Detect which cell encompasses the target text, then output its [X, Y] center coordinate. 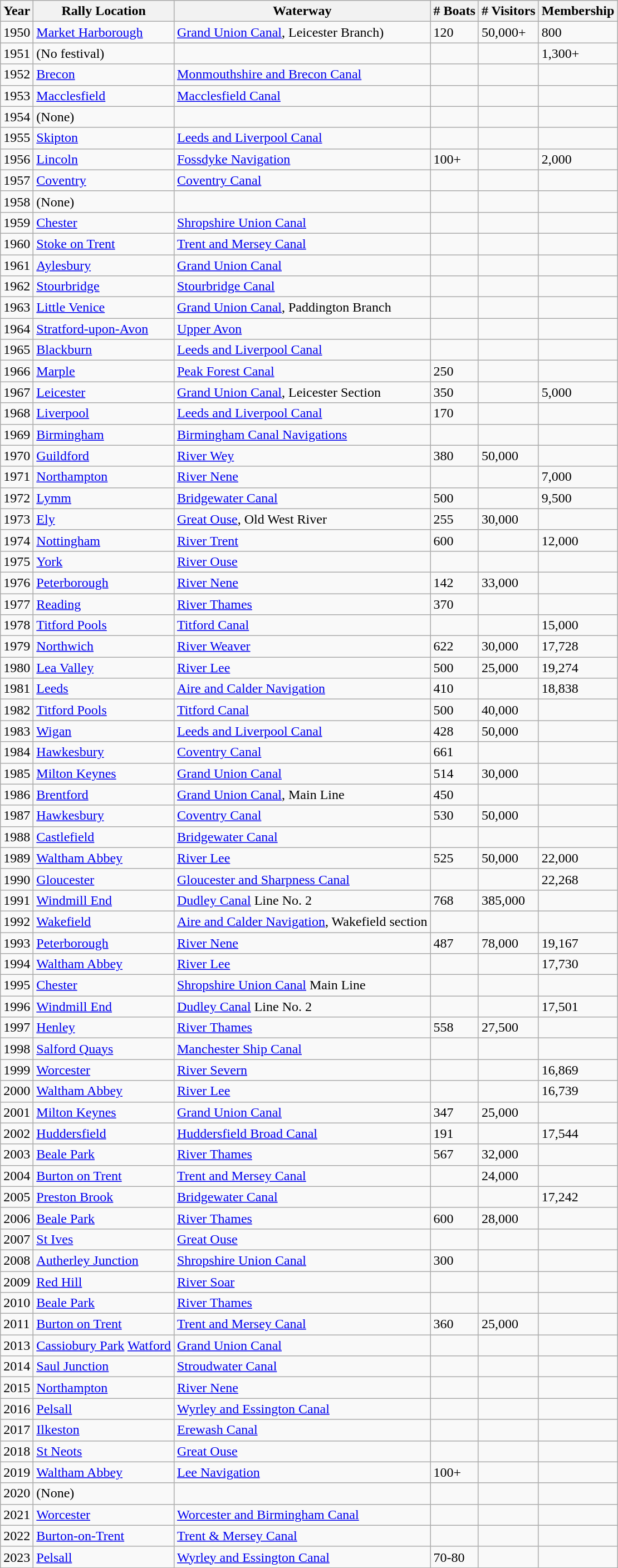
Monmouthshire and Brecon Canal [302, 75]
Castlefield [104, 837]
27,500 [508, 1028]
# Boats [454, 11]
15,000 [578, 625]
Manchester Ship Canal [302, 1049]
2020 [17, 1493]
Gloucester [104, 879]
1977 [17, 604]
78,000 [508, 943]
Stoke on Trent [104, 244]
1979 [17, 647]
380 [454, 456]
16,739 [578, 1091]
17,544 [578, 1133]
2008 [17, 1260]
567 [454, 1155]
18,838 [578, 689]
St Ives [104, 1239]
1990 [17, 879]
1986 [17, 795]
28,000 [508, 1218]
7,000 [578, 477]
Grand Union Canal, Leicester Branch) [302, 32]
1983 [17, 731]
2002 [17, 1133]
1963 [17, 308]
1985 [17, 773]
1973 [17, 519]
17,728 [578, 647]
1975 [17, 561]
Lee Navigation [302, 1472]
Northwich [104, 647]
1956 [17, 159]
1957 [17, 180]
Liverpool [104, 413]
Burton-on-Trent [104, 1536]
24,000 [508, 1176]
12,000 [578, 540]
1950 [17, 32]
191 [454, 1133]
Red Hill [104, 1281]
River Soar [302, 1281]
2014 [17, 1367]
Leeds [104, 689]
2007 [17, 1239]
622 [454, 647]
1980 [17, 668]
142 [454, 583]
Guildford [104, 456]
Worcester and Birmingham Canal [302, 1515]
Upper Avon [302, 329]
River Wey [302, 456]
Cassiobury Park Watford [104, 1345]
Stroudwater Canal [302, 1367]
2022 [17, 1536]
1978 [17, 625]
Aire and Calder Navigation, Wakefield section [302, 921]
Grand Union Canal, Paddington Branch [302, 308]
661 [454, 752]
514 [454, 773]
1961 [17, 265]
1951 [17, 53]
1967 [17, 392]
2016 [17, 1409]
Henley [104, 1028]
1976 [17, 583]
1964 [17, 329]
19,167 [578, 943]
300 [454, 1260]
Autherley Junction [104, 1260]
Wigan [104, 731]
2004 [17, 1176]
2015 [17, 1388]
Blackburn [104, 350]
Membership [578, 11]
Skipton [104, 138]
1966 [17, 371]
22,268 [578, 879]
(No festival) [104, 53]
2023 [17, 1557]
5,000 [578, 392]
Leicester [104, 392]
1962 [17, 287]
1989 [17, 858]
255 [454, 519]
1959 [17, 223]
1965 [17, 350]
17,242 [578, 1197]
Saul Junction [104, 1367]
385,000 [508, 900]
17,730 [578, 964]
# Visitors [508, 11]
Macclesfield Canal [302, 96]
Gloucester and Sharpness Canal [302, 879]
70-80 [454, 1557]
Lea Valley [104, 668]
1,300+ [578, 53]
Rally Location [104, 11]
16,869 [578, 1070]
19,274 [578, 668]
River Severn [302, 1070]
1984 [17, 752]
2001 [17, 1112]
1997 [17, 1028]
River Trent [302, 540]
350 [454, 392]
2018 [17, 1451]
Fossdyke Navigation [302, 159]
Shropshire Union Canal Main Line [302, 985]
Grand Union Canal, Main Line [302, 795]
1995 [17, 985]
2017 [17, 1430]
Aylesbury [104, 265]
32,000 [508, 1155]
1991 [17, 900]
2010 [17, 1303]
487 [454, 943]
50,000+ [508, 32]
370 [454, 604]
1954 [17, 117]
1953 [17, 96]
Lymm [104, 498]
450 [454, 795]
Brentford [104, 795]
1998 [17, 1049]
22,000 [578, 858]
525 [454, 858]
2000 [17, 1091]
360 [454, 1324]
Peak Forest Canal [302, 371]
1972 [17, 498]
Lincoln [104, 159]
1999 [17, 1070]
Wakefield [104, 921]
170 [454, 413]
1993 [17, 943]
800 [578, 32]
1955 [17, 138]
Grand Union Canal, Leicester Section [302, 392]
33,000 [508, 583]
530 [454, 816]
1981 [17, 689]
1960 [17, 244]
2019 [17, 1472]
Great Ouse, Old West River [302, 519]
Stourbridge Canal [302, 287]
2006 [17, 1218]
2011 [17, 1324]
Aire and Calder Navigation [302, 689]
Marple [104, 371]
250 [454, 371]
1987 [17, 816]
Little Venice [104, 308]
2013 [17, 1345]
Ilkeston [104, 1430]
2005 [17, 1197]
Huddersfield Broad Canal [302, 1133]
Reading [104, 604]
120 [454, 32]
Stratford-upon-Avon [104, 329]
2,000 [578, 159]
Coventry [104, 180]
York [104, 561]
Year [17, 11]
Preston Brook [104, 1197]
St Neots [104, 1451]
558 [454, 1028]
River Weaver [302, 647]
2021 [17, 1515]
River Ouse [302, 561]
Salford Quays [104, 1049]
1971 [17, 477]
Trent & Mersey Canal [302, 1536]
1988 [17, 837]
1992 [17, 921]
Nottingham [104, 540]
1982 [17, 710]
Macclesfield [104, 96]
Brecon [104, 75]
17,501 [578, 1007]
428 [454, 731]
1968 [17, 413]
768 [454, 900]
Stourbridge [104, 287]
2003 [17, 1155]
9,500 [578, 498]
1994 [17, 964]
2009 [17, 1281]
347 [454, 1112]
1996 [17, 1007]
Ely [104, 519]
410 [454, 689]
1958 [17, 201]
Market Harborough [104, 32]
Erewash Canal [302, 1430]
Huddersfield [104, 1133]
1974 [17, 540]
Birmingham [104, 435]
1969 [17, 435]
1952 [17, 75]
Birmingham Canal Navigations [302, 435]
1970 [17, 456]
Waterway [302, 11]
40,000 [508, 710]
